Detect which cell encompasses the target text, then output its [X, Y] center coordinate. 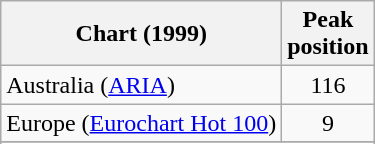
Australia (ARIA) [142, 85]
Peakposition [328, 34]
Europe (Eurochart Hot 100) [142, 123]
116 [328, 85]
Chart (1999) [142, 34]
9 [328, 123]
